Scan for the cell matching the given text and deliver its [X, Y] coordinate at center. 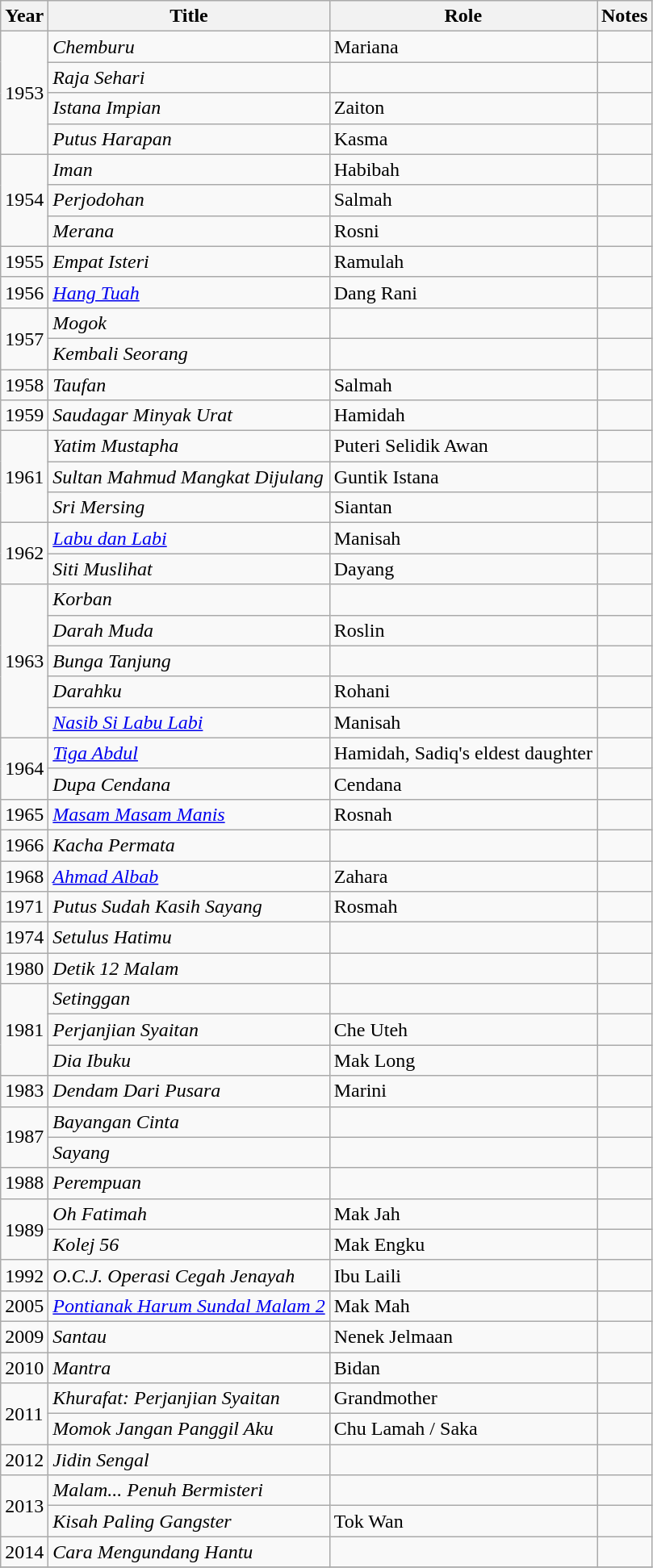
Oh Fatimah [189, 1214]
1959 [24, 416]
Rohani [463, 692]
Raja Sehari [189, 77]
Bayangan Cinta [189, 1122]
1962 [24, 554]
Jidin Sengal [189, 1460]
Nenek Jelmaan [463, 1336]
1988 [24, 1183]
Sultan Mahmud Mangkat Dijulang [189, 477]
Mak Engku [463, 1244]
Empat Isteri [189, 261]
Santau [189, 1336]
Notes [625, 16]
Bunga Tanjung [189, 661]
Mogok [189, 323]
Rosnah [463, 814]
Kembali Seorang [189, 353]
Malam... Penuh Bermisteri [189, 1491]
Dupa Cendana [189, 784]
1954 [24, 200]
1953 [24, 93]
Title [189, 16]
Kacha Permata [189, 845]
Chu Lamah / Saka [463, 1429]
1968 [24, 876]
O.C.J. Operasi Cegah Jenayah [189, 1275]
Role [463, 16]
Mantra [189, 1368]
Merana [189, 231]
Momok Jangan Panggil Aku [189, 1429]
1955 [24, 261]
Detik 12 Malam [189, 968]
Perjodohan [189, 200]
Taufan [189, 385]
Year [24, 16]
Mak Long [463, 1060]
1956 [24, 292]
Zahara [463, 876]
1992 [24, 1275]
1989 [24, 1229]
Labu dan Labi [189, 538]
1966 [24, 845]
Ahmad Albab [189, 876]
Cendana [463, 784]
Kasma [463, 139]
Kisah Paling Gangster [189, 1521]
1958 [24, 385]
Bidan [463, 1368]
Roslin [463, 630]
Habibah [463, 169]
Siantan [463, 508]
Istana Impian [189, 108]
Cara Mengundang Hantu [189, 1552]
Perjanjian Syaitan [189, 1030]
1974 [24, 938]
Yatim Mustapha [189, 446]
1965 [24, 814]
Darah Muda [189, 630]
1987 [24, 1137]
Hang Tuah [189, 292]
2012 [24, 1460]
1957 [24, 338]
2013 [24, 1506]
Darahku [189, 692]
Ramulah [463, 261]
1963 [24, 661]
Mak Jah [463, 1214]
Grandmother [463, 1399]
Setinggan [189, 999]
Sayang [189, 1152]
Setulus Hatimu [189, 938]
Sri Mersing [189, 508]
Putus Sudah Kasih Sayang [189, 907]
2009 [24, 1336]
1964 [24, 768]
Hamidah, Sadiq's eldest daughter [463, 753]
Marini [463, 1091]
Guntik Istana [463, 477]
Kolej 56 [189, 1244]
Iman [189, 169]
Zaiton [463, 108]
Tiga Abdul [189, 753]
1981 [24, 1030]
2011 [24, 1414]
Putus Harapan [189, 139]
2010 [24, 1368]
Chemburu [189, 47]
Perempuan [189, 1183]
Dia Ibuku [189, 1060]
Ibu Laili [463, 1275]
1961 [24, 477]
Khurafat: Perjanjian Syaitan [189, 1399]
1980 [24, 968]
Masam Masam Manis [189, 814]
Saudagar Minyak Urat [189, 416]
Hamidah [463, 416]
Dendam Dari Pusara [189, 1091]
Pontianak Harum Sundal Malam 2 [189, 1306]
Siti Muslihat [189, 569]
Rosni [463, 231]
Mariana [463, 47]
Nasib Si Labu Labi [189, 722]
2005 [24, 1306]
Dang Rani [463, 292]
Rosmah [463, 907]
1971 [24, 907]
Che Uteh [463, 1030]
Dayang [463, 569]
Mak Mah [463, 1306]
2014 [24, 1552]
Korban [189, 600]
1983 [24, 1091]
Puteri Selidik Awan [463, 446]
Tok Wan [463, 1521]
